Return [X, Y] of the center of cell containing provided text 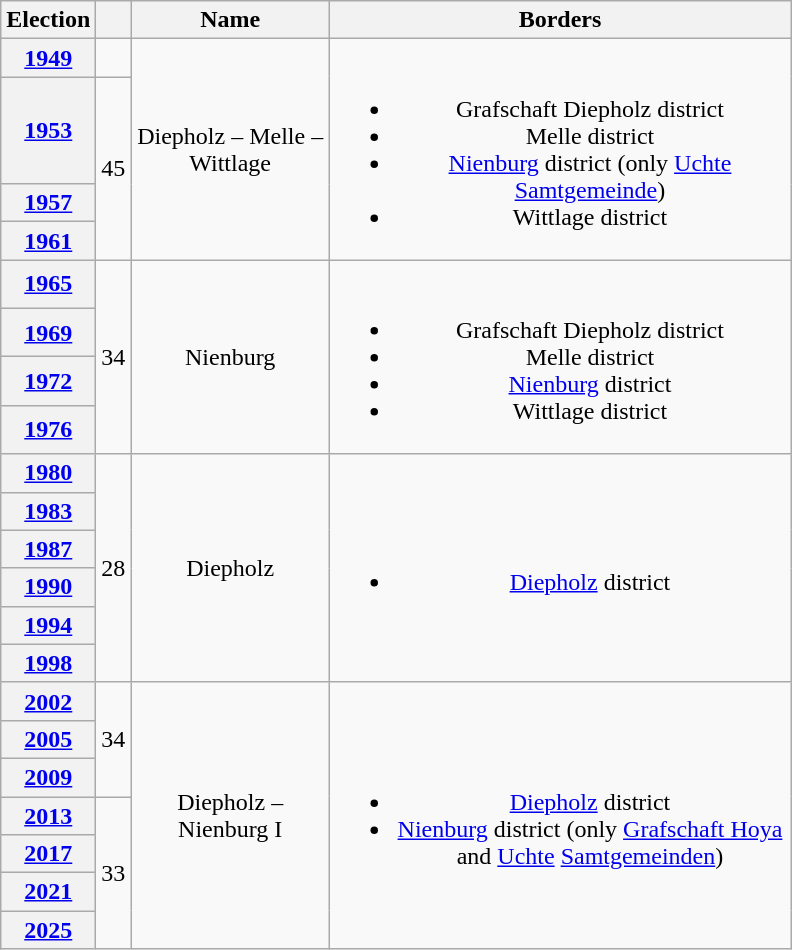
2017 [48, 854]
1987 [48, 549]
1965 [48, 284]
Grafschaft Diepholz districtMelle districtNienburg district (only Uchte Samtgemeinde)Wittlage district [560, 150]
Borders [560, 20]
2013 [48, 815]
1980 [48, 473]
1983 [48, 511]
1969 [48, 332]
Name [230, 20]
45 [114, 168]
2021 [48, 892]
1953 [48, 130]
2005 [48, 739]
2025 [48, 930]
1972 [48, 382]
1957 [48, 203]
Diepholz districtNienburg district (only Grafschaft Hoya and Uchte Samtgemeinden) [560, 815]
Diepholz – Nienburg I [230, 815]
Diepholz district [560, 568]
1961 [48, 241]
Diepholz – Melle – Wittlage [230, 150]
2009 [48, 777]
Grafschaft Diepholz districtMelle districtNienburg districtWittlage district [560, 357]
1949 [48, 58]
28 [114, 568]
Election [48, 20]
1998 [48, 663]
1976 [48, 430]
Diepholz [230, 568]
33 [114, 872]
Nienburg [230, 357]
1990 [48, 587]
2002 [48, 701]
1994 [48, 625]
